Determine the (x, y) coordinate at the center of the cell enclosing the given text.  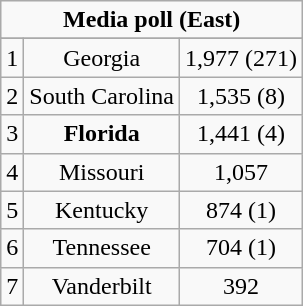
1 (12, 58)
704 (1) (242, 248)
1,057 (242, 172)
4 (12, 172)
392 (242, 286)
South Carolina (102, 96)
Georgia (102, 58)
1,441 (4) (242, 134)
Florida (102, 134)
2 (12, 96)
Missouri (102, 172)
Tennessee (102, 248)
1,977 (271) (242, 58)
Vanderbilt (102, 286)
874 (1) (242, 210)
3 (12, 134)
5 (12, 210)
7 (12, 286)
Kentucky (102, 210)
Media poll (East) (152, 20)
1,535 (8) (242, 96)
6 (12, 248)
